Output the (X, Y) coordinate of the center of the cell containing the given text.  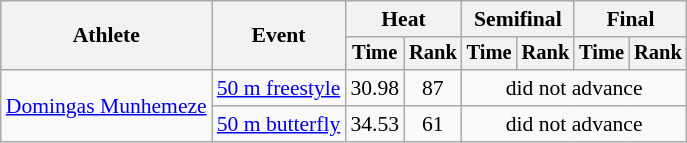
30.98 (374, 88)
Athlete (106, 36)
Final (630, 19)
Event (279, 36)
50 m freestyle (279, 88)
Domingas Munhemeze (106, 106)
87 (433, 88)
Semifinal (518, 19)
50 m butterfly (279, 124)
61 (433, 124)
34.53 (374, 124)
Heat (403, 19)
